From the cell containing the given text, extract its center point as [x, y] coordinate. 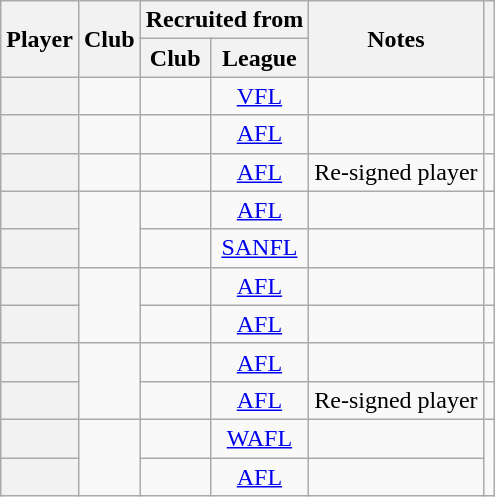
League [260, 58]
WAFL [260, 438]
SANFL [260, 248]
Player [40, 39]
Notes [396, 39]
Recruited from [224, 20]
VFL [260, 96]
